Capture the cell that displays the provided text and extract its (x, y) central coordinate. 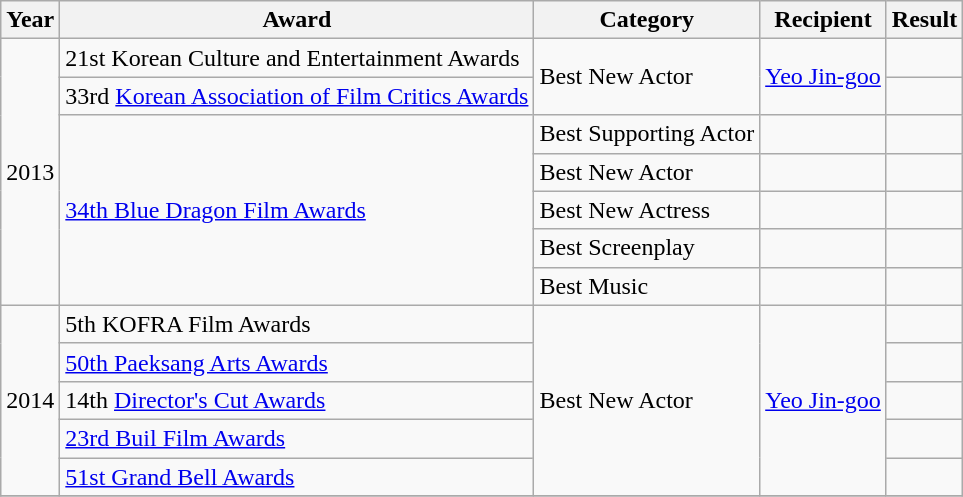
51st Grand Bell Awards (297, 477)
Award (297, 20)
Year (30, 20)
Best Supporting Actor (647, 134)
Best Screenplay (647, 248)
Category (647, 20)
21st Korean Culture and Entertainment Awards (297, 58)
23rd Buil Film Awards (297, 438)
34th Blue Dragon Film Awards (297, 210)
Best New Actress (647, 210)
2014 (30, 400)
Result (924, 20)
Recipient (824, 20)
5th KOFRA Film Awards (297, 324)
33rd Korean Association of Film Critics Awards (297, 96)
14th Director's Cut Awards (297, 400)
Best Music (647, 286)
50th Paeksang Arts Awards (297, 362)
2013 (30, 172)
